Identify which cell holds the provided text, then report its (x, y) central coordinate. 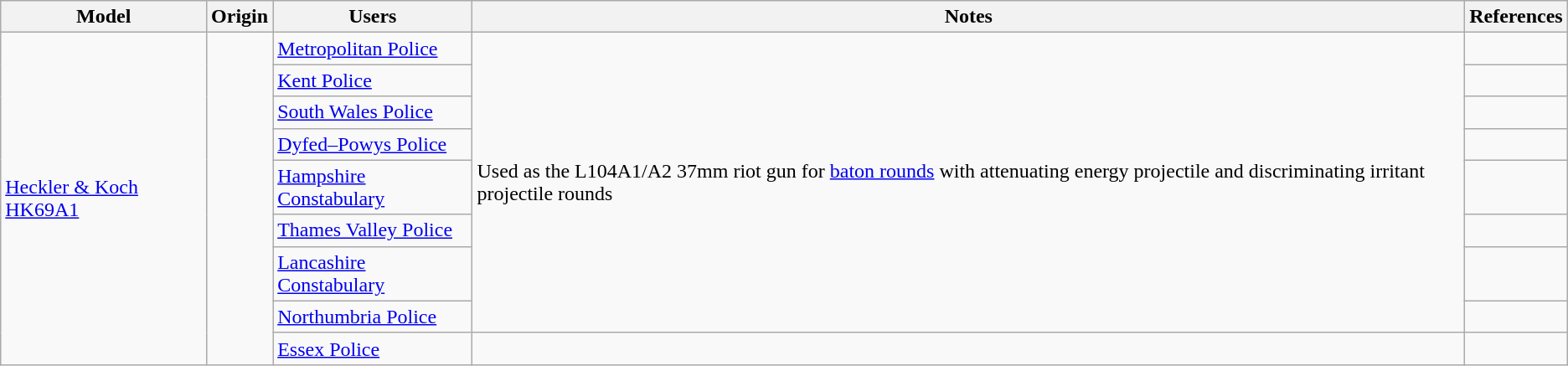
Kent Police (373, 80)
References (1516, 17)
Heckler & Koch HK69A1 (104, 199)
Thames Valley Police (373, 230)
Lancashire Constabulary (373, 273)
South Wales Police (373, 112)
Metropolitan Police (373, 49)
Hampshire Constabulary (373, 188)
Essex Police (373, 348)
Origin (240, 17)
Northumbria Police (373, 317)
Notes (968, 17)
Users (373, 17)
Dyfed–Powys Police (373, 144)
Used as the L104A1/A2 37mm riot gun for baton rounds with attenuating energy projectile and discriminating irritant projectile rounds (968, 183)
Model (104, 17)
